Identify which cell holds the provided text, then report its [X, Y] central coordinate. 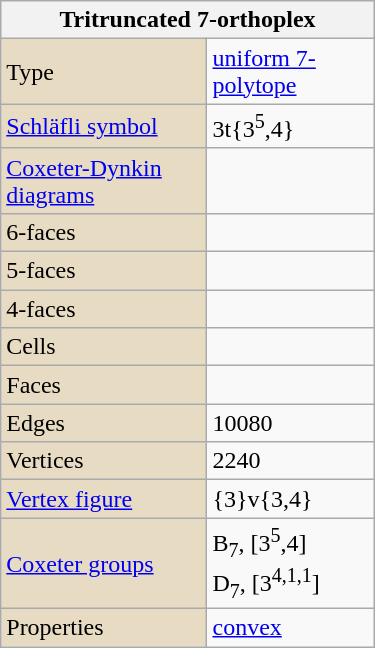
Coxeter groups [104, 564]
Vertex figure [104, 499]
Edges [104, 423]
6-faces [104, 232]
3t{35,4} [290, 126]
Coxeter-Dynkin diagrams [104, 180]
B7, [35,4]D7, [34,1,1] [290, 564]
4-faces [104, 309]
2240 [290, 461]
Cells [104, 347]
Vertices [104, 461]
Type [104, 72]
{3}v{3,4} [290, 499]
5-faces [104, 271]
Schläfli symbol [104, 126]
10080 [290, 423]
Properties [104, 628]
uniform 7-polytope [290, 72]
Tritruncated 7-orthoplex [188, 20]
Faces [104, 385]
convex [290, 628]
